Return (x, y) of the center of cell containing provided text 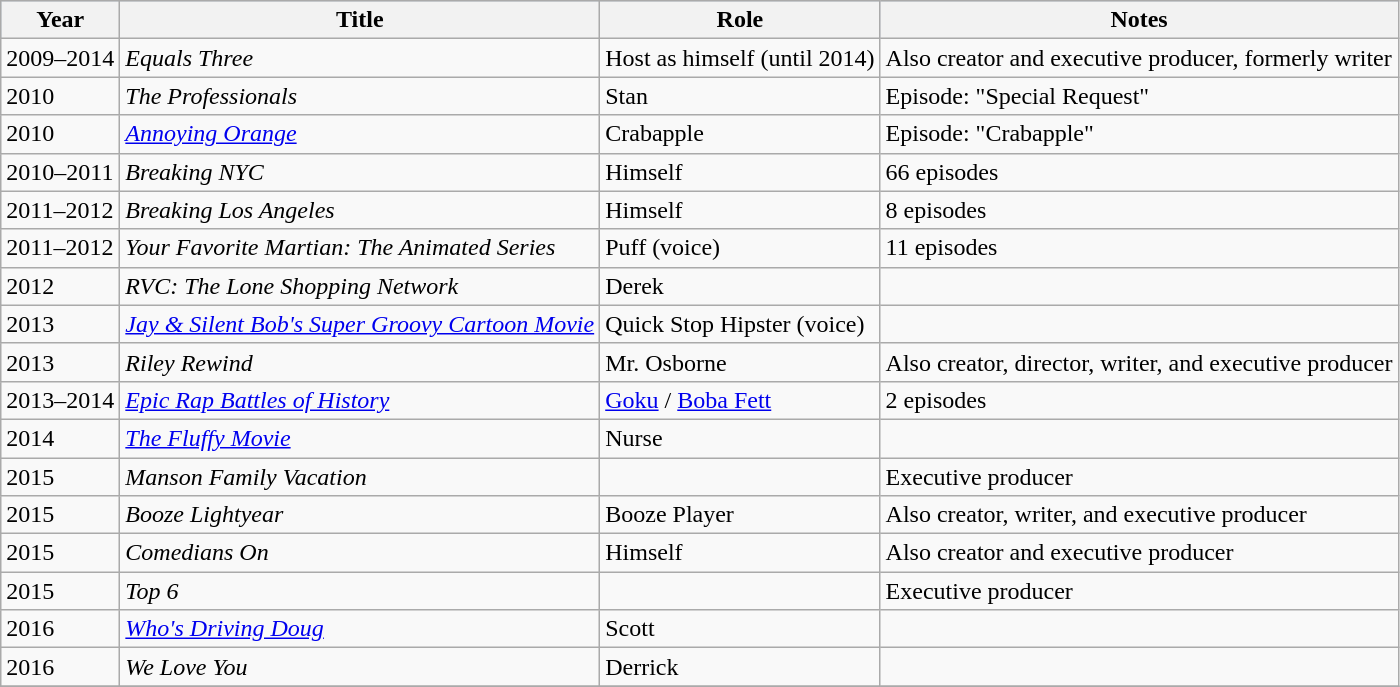
Booze Lightyear (360, 515)
RVC: The Lone Shopping Network (360, 286)
Annoying Orange (360, 134)
Also creator, writer, and executive producer (1139, 515)
Epic Rap Battles of History (360, 400)
Stan (740, 96)
Your Favorite Martian: The Animated Series (360, 248)
Manson Family Vacation (360, 477)
Goku / Boba Fett (740, 400)
Also creator, director, writer, and executive producer (1139, 362)
Riley Rewind (360, 362)
Also creator and executive producer (1139, 553)
Comedians On (360, 553)
We Love You (360, 667)
Host as himself (until 2014) (740, 58)
2012 (60, 286)
2013–2014 (60, 400)
Mr. Osborne (740, 362)
Top 6 (360, 591)
Crabapple (740, 134)
Breaking NYC (360, 172)
8 episodes (1139, 210)
2014 (60, 438)
Title (360, 20)
Nurse (740, 438)
Puff (voice) (740, 248)
11 episodes (1139, 248)
The Fluffy Movie (360, 438)
Jay & Silent Bob's Super Groovy Cartoon Movie (360, 324)
Also creator and executive producer, formerly writer (1139, 58)
The Professionals (360, 96)
Episode: "Special Request" (1139, 96)
2009–2014 (60, 58)
Booze Player (740, 515)
Role (740, 20)
Equals Three (360, 58)
Who's Driving Doug (360, 629)
Derek (740, 286)
Year (60, 20)
Derrick (740, 667)
Breaking Los Angeles (360, 210)
66 episodes (1139, 172)
Episode: "Crabapple" (1139, 134)
Notes (1139, 20)
Scott (740, 629)
2 episodes (1139, 400)
Quick Stop Hipster (voice) (740, 324)
2010–2011 (60, 172)
